Locate the cell with the specified text and output its (X, Y) center coordinate. 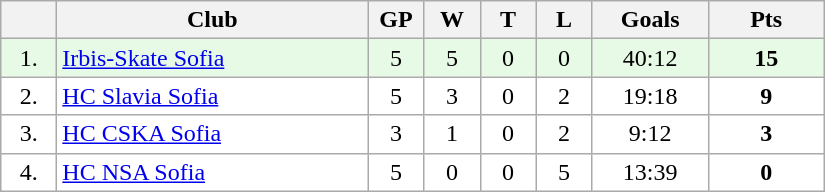
15 (766, 58)
1. (29, 58)
1 (452, 134)
HC CSKA Sofia (212, 134)
2. (29, 96)
T (508, 20)
Club (212, 20)
W (452, 20)
Goals (650, 20)
40:12 (650, 58)
HC NSA Sofia (212, 172)
Pts (766, 20)
GP (396, 20)
3. (29, 134)
HC Slavia Sofia (212, 96)
9:12 (650, 134)
4. (29, 172)
L (564, 20)
Irbis-Skate Sofia (212, 58)
19:18 (650, 96)
9 (766, 96)
13:39 (650, 172)
